Capture the cell that displays the provided text and extract its [x, y] central coordinate. 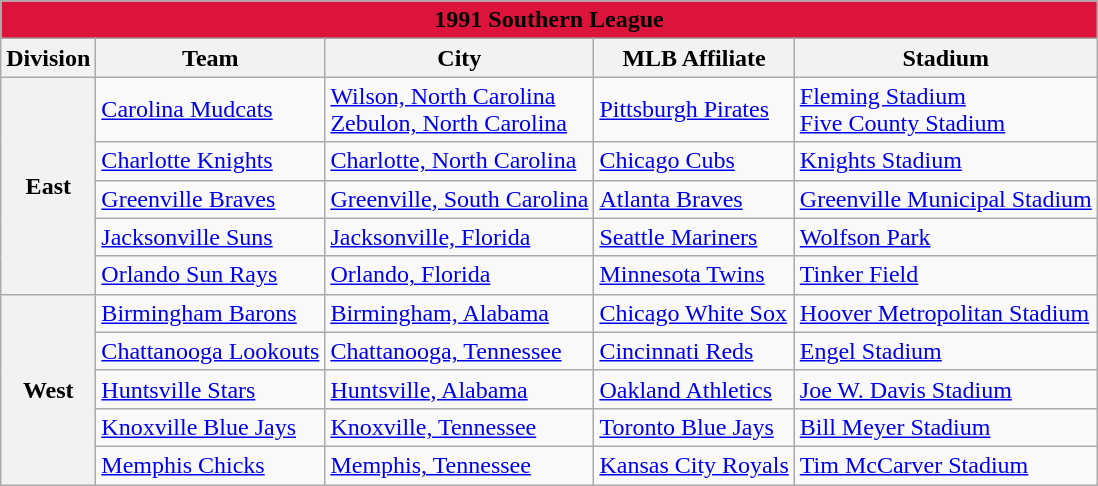
Chicago Cubs [694, 161]
Chicago White Sox [694, 313]
Fleming Stadium Five County Stadium [946, 110]
Orlando, Florida [460, 275]
Kansas City Royals [694, 465]
Stadium [946, 58]
Knoxville Blue Jays [210, 427]
Joe W. Davis Stadium [946, 389]
Jacksonville, Florida [460, 237]
East [48, 186]
Jacksonville Suns [210, 237]
Wolfson Park [946, 237]
City [460, 58]
Pittsburgh Pirates [694, 110]
Atlanta Braves [694, 199]
Greenville Municipal Stadium [946, 199]
1991 Southern League [550, 20]
Chattanooga, Tennessee [460, 351]
Seattle Mariners [694, 237]
Chattanooga Lookouts [210, 351]
Tim McCarver Stadium [946, 465]
Tinker Field [946, 275]
Division [48, 58]
West [48, 389]
Greenville, South Carolina [460, 199]
MLB Affiliate [694, 58]
Cincinnati Reds [694, 351]
Huntsville, Alabama [460, 389]
Orlando Sun Rays [210, 275]
Oakland Athletics [694, 389]
Memphis, Tennessee [460, 465]
Hoover Metropolitan Stadium [946, 313]
Knoxville, Tennessee [460, 427]
Wilson, North Carolina Zebulon, North Carolina [460, 110]
Birmingham, Alabama [460, 313]
Engel Stadium [946, 351]
Knights Stadium [946, 161]
Huntsville Stars [210, 389]
Memphis Chicks [210, 465]
Birmingham Barons [210, 313]
Carolina Mudcats [210, 110]
Charlotte, North Carolina [460, 161]
Bill Meyer Stadium [946, 427]
Minnesota Twins [694, 275]
Charlotte Knights [210, 161]
Greenville Braves [210, 199]
Toronto Blue Jays [694, 427]
Team [210, 58]
